Detect which cell encompasses the target text, then output its (X, Y) center coordinate. 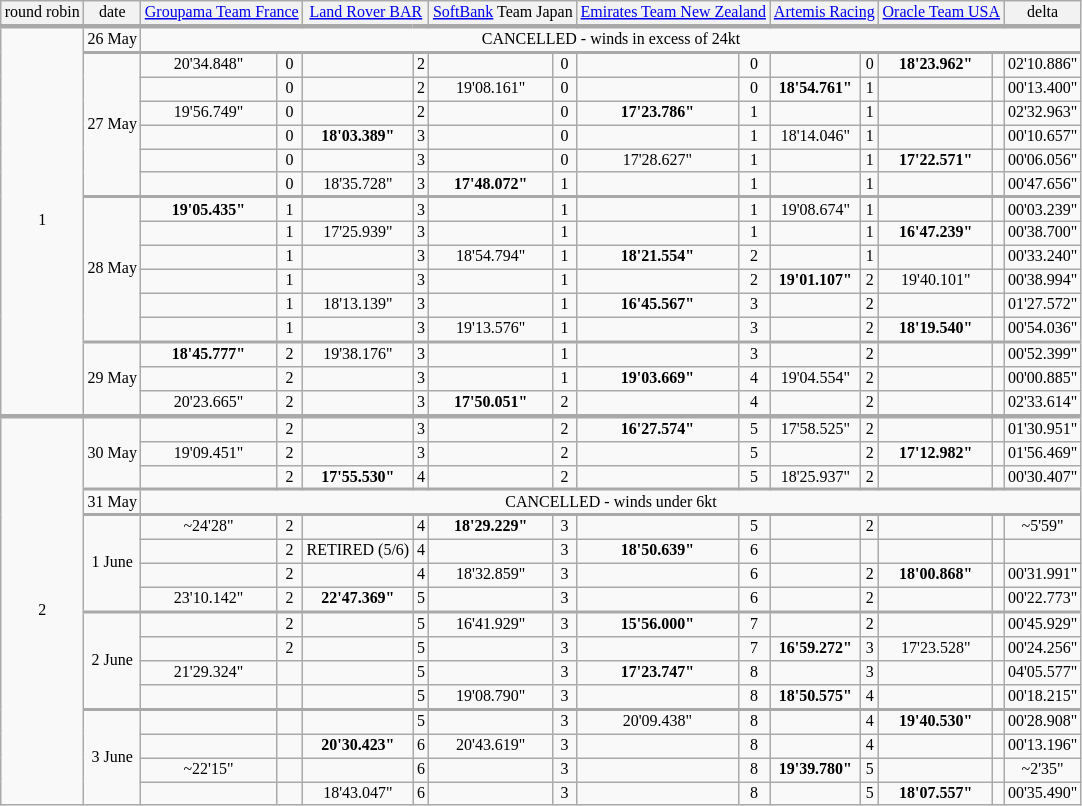
Emirates Team New Zealand (674, 12)
16'41.929" (490, 624)
00'38.994" (1042, 281)
2 June (112, 660)
00'13.196" (1042, 745)
00'22.773" (1042, 600)
19'38.176" (358, 354)
23'10.142" (208, 600)
20'34.848" (208, 64)
00'10.657" (1042, 136)
18'50.639" (658, 551)
18'19.540" (936, 330)
Artemis Racing (824, 12)
SoftBank Team Japan (503, 12)
00'00.885" (1042, 378)
17'23.786" (658, 112)
17'48.072" (490, 184)
18'23.962" (936, 64)
Groupama Team France (222, 12)
00'28.908" (1042, 722)
27 May (112, 124)
19'40.530" (936, 722)
21'29.324" (208, 672)
17'55.530" (358, 478)
02'33.614" (1042, 402)
00'45.929" (1042, 624)
20'30.423" (358, 745)
00'54.036" (1042, 330)
02'32.963" (1042, 112)
19'04.554" (816, 378)
17'25.939" (358, 233)
CANCELLED - winds in excess of 24kt (611, 39)
16'47.239" (936, 233)
18'54.761" (816, 89)
01'27.572" (1042, 305)
18'03.389" (358, 136)
01'56.469" (1042, 453)
~24'28" (208, 528)
17'28.627" (658, 160)
00'18.215" (1042, 696)
00'03.239" (1042, 210)
19'05.435" (208, 210)
19'09.451" (208, 453)
Land Rover BAR (366, 12)
19'39.780" (816, 769)
Oracle Team USA (942, 12)
19'56.749" (208, 112)
19'03.669" (658, 378)
18'29.229" (490, 528)
RETIRED (5/6) (358, 551)
18'00.868" (936, 575)
18'35.728" (358, 184)
20'43.619" (490, 745)
18'07.557" (936, 793)
18'45.777" (208, 354)
19'40.101" (936, 281)
18'21.554" (658, 257)
18'54.794" (490, 257)
19'13.576" (490, 330)
19'08.161" (490, 89)
~2'35" (1042, 769)
31 May (112, 502)
16'59.272" (816, 648)
3 June (112, 757)
18'43.047" (358, 793)
18'14.046" (816, 136)
16'27.574" (658, 428)
15'56.000" (658, 624)
17'23.747" (658, 672)
01'30.951" (1042, 428)
00'31.991" (1042, 575)
18'50.575" (816, 696)
17'23.528" (936, 648)
delta (1042, 12)
17'12.982" (936, 453)
00'38.700" (1042, 233)
round robin (42, 12)
26 May (112, 39)
00'24.256" (1042, 648)
19'08.674" (816, 210)
18'25.937" (816, 478)
18'13.139" (358, 305)
17'22.571" (936, 160)
CANCELLED - winds under 6kt (611, 502)
00'30.407" (1042, 478)
02'10.886" (1042, 64)
29 May (112, 379)
04'05.577" (1042, 672)
30 May (112, 452)
16'45.567" (658, 305)
00'47.656" (1042, 184)
~22'15" (208, 769)
00'33.240" (1042, 257)
28 May (112, 270)
17'50.051" (490, 402)
20'09.438" (658, 722)
18'32.859" (490, 575)
19'01.107" (816, 281)
20'23.665" (208, 402)
00'13.400" (1042, 89)
~5'59" (1042, 528)
1 June (112, 564)
date (112, 12)
00'06.056" (1042, 160)
22'47.369" (358, 600)
17'58.525" (816, 428)
00'52.399" (1042, 354)
00'35.490" (1042, 793)
19'08.790" (490, 696)
